Return the (X, Y) coordinate for the center point of the cell that contains the specified text.  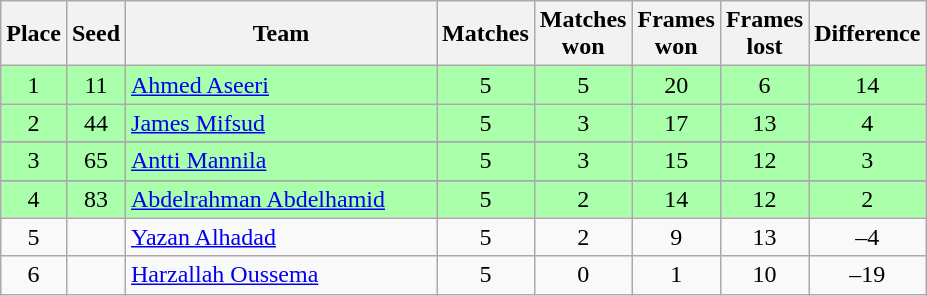
10 (764, 275)
Ahmed Aseeri (282, 85)
20 (676, 85)
Seed (96, 34)
Team (282, 34)
65 (96, 161)
83 (96, 199)
11 (96, 85)
Abdelrahman Abdelhamid (282, 199)
–19 (868, 275)
Harzallah Oussema (282, 275)
15 (676, 161)
Matches (486, 34)
Place (34, 34)
–4 (868, 237)
Frames won (676, 34)
0 (583, 275)
Yazan Alhadad (282, 237)
17 (676, 123)
James Mifsud (282, 123)
Matches won (583, 34)
Antti Mannila (282, 161)
Difference (868, 34)
Frames lost (764, 34)
44 (96, 123)
9 (676, 237)
